Locate the cell with the specified text and output its (x, y) center coordinate. 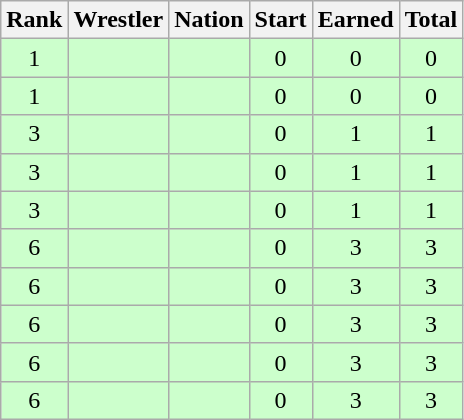
Nation (209, 20)
Wrestler (118, 20)
Rank (34, 20)
Earned (356, 20)
Total (431, 20)
Start (280, 20)
